For the text-containing cell, return its midpoint in [X, Y] coordinate format. 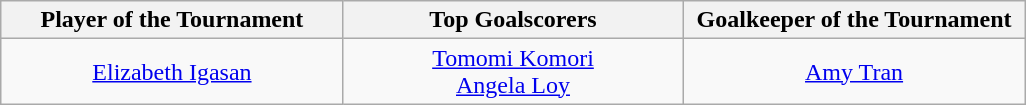
Elizabeth Igasan [172, 72]
Amy Tran [854, 72]
Goalkeeper of the Tournament [854, 20]
Player of the Tournament [172, 20]
Top Goalscorers [512, 20]
Tomomi Komori Angela Loy [512, 72]
